Return the [X, Y] coordinate for the center point of the cell that contains the specified text.  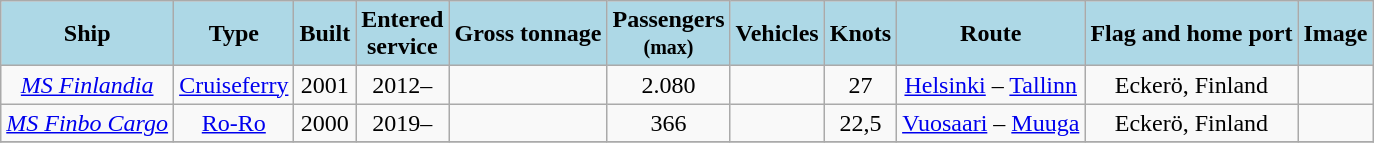
Ship [88, 34]
Vuosaari – Muuga [991, 123]
Route [991, 34]
Knots [860, 34]
MS Finbo Cargo [88, 123]
Image [1336, 34]
22,5 [860, 123]
27 [860, 85]
Gross tonnage [528, 34]
Vehicles [777, 34]
Helsinki – Tallinn [991, 85]
Enteredservice [402, 34]
Cruiseferry [234, 85]
2.080 [668, 85]
366 [668, 123]
MS Finlandia [88, 85]
Flag and home port [1192, 34]
2019– [402, 123]
Ro-Ro [234, 123]
2000 [325, 123]
Built [325, 34]
2001 [325, 85]
2012– [402, 85]
Passengers(max) [668, 34]
Type [234, 34]
